Extract the (x, y) coordinate from the center of the cell holding the provided text.  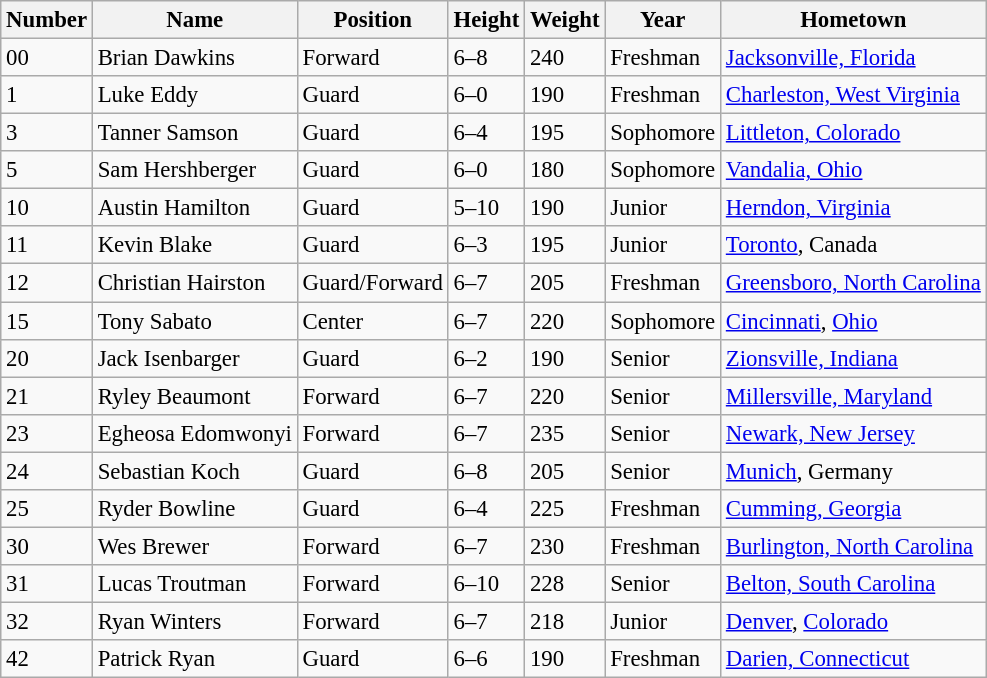
Greensboro, North Carolina (854, 283)
42 (47, 659)
Sam Hershberger (194, 170)
Ryley Beaumont (194, 396)
24 (47, 471)
6–6 (486, 659)
Position (372, 20)
5–10 (486, 208)
Hometown (854, 20)
Year (663, 20)
Luke Eddy (194, 95)
30 (47, 546)
3 (47, 133)
12 (47, 283)
20 (47, 358)
00 (47, 58)
23 (47, 433)
Cumming, Georgia (854, 509)
Sebastian Koch (194, 471)
Munich, Germany (854, 471)
Darien, Connecticut (854, 659)
Austin Hamilton (194, 208)
21 (47, 396)
Burlington, North Carolina (854, 546)
218 (565, 621)
Christian Hairston (194, 283)
Belton, South Carolina (854, 584)
31 (47, 584)
Name (194, 20)
Height (486, 20)
180 (565, 170)
Jacksonville, Florida (854, 58)
Toronto, Canada (854, 245)
Center (372, 321)
6–10 (486, 584)
Wes Brewer (194, 546)
225 (565, 509)
Lucas Troutman (194, 584)
Tanner Samson (194, 133)
Ryan Winters (194, 621)
Zionsville, Indiana (854, 358)
Weight (565, 20)
Cincinnati, Ohio (854, 321)
Tony Sabato (194, 321)
Millersville, Maryland (854, 396)
240 (565, 58)
Jack Isenbarger (194, 358)
Denver, Colorado (854, 621)
15 (47, 321)
Vandalia, Ohio (854, 170)
10 (47, 208)
228 (565, 584)
Number (47, 20)
Littleton, Colorado (854, 133)
25 (47, 509)
Guard/Forward (372, 283)
Egheosa Edomwonyi (194, 433)
235 (565, 433)
Newark, New Jersey (854, 433)
230 (565, 546)
Kevin Blake (194, 245)
Charleston, West Virginia (854, 95)
Herndon, Virginia (854, 208)
Brian Dawkins (194, 58)
6–2 (486, 358)
6–3 (486, 245)
Patrick Ryan (194, 659)
5 (47, 170)
Ryder Bowline (194, 509)
32 (47, 621)
11 (47, 245)
1 (47, 95)
